Capture the cell that displays the provided text and extract its (x, y) central coordinate. 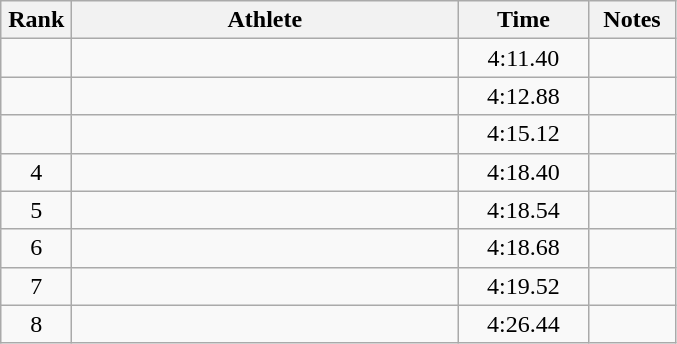
Time (524, 20)
Notes (632, 20)
6 (36, 248)
8 (36, 324)
4:19.52 (524, 286)
4:18.54 (524, 210)
Rank (36, 20)
4:26.44 (524, 324)
5 (36, 210)
4 (36, 172)
4:15.12 (524, 134)
4:11.40 (524, 58)
4:18.68 (524, 248)
4:18.40 (524, 172)
7 (36, 286)
Athlete (265, 20)
4:12.88 (524, 96)
